For the text-containing cell, return its midpoint in [X, Y] coordinate format. 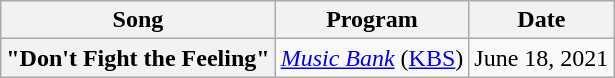
Song [138, 20]
Date [542, 20]
Program [372, 20]
Music Bank (KBS) [372, 58]
June 18, 2021 [542, 58]
"Don't Fight the Feeling" [138, 58]
